Identify which cell holds the provided text, then report its (x, y) central coordinate. 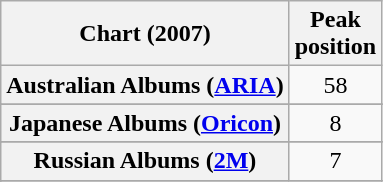
Australian Albums (ARIA) (145, 85)
Russian Albums (2M) (145, 161)
Peakposition (335, 34)
8 (335, 123)
58 (335, 85)
Chart (2007) (145, 34)
Japanese Albums (Oricon) (145, 123)
7 (335, 161)
